Extract the (x, y) coordinate from the center of the cell holding the provided text.  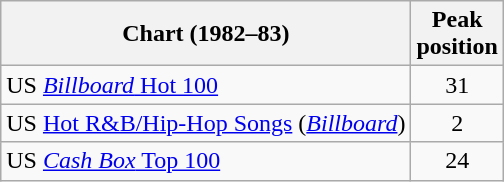
24 (457, 161)
US Billboard Hot 100 (206, 85)
Peakposition (457, 34)
31 (457, 85)
Chart (1982–83) (206, 34)
US Cash Box Top 100 (206, 161)
2 (457, 123)
US Hot R&B/Hip-Hop Songs (Billboard) (206, 123)
